Output the [X, Y] coordinate of the center of the cell containing the given text.  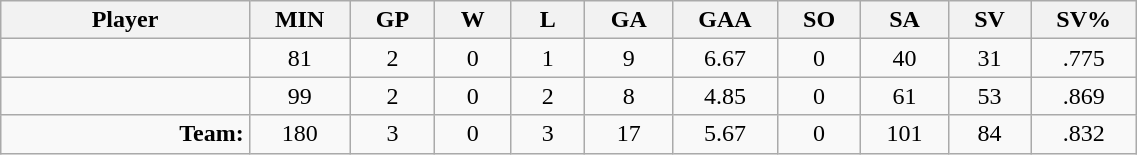
SO [819, 20]
17 [629, 134]
9 [629, 58]
Team: [125, 134]
8 [629, 96]
4.85 [724, 96]
L [548, 20]
SV [989, 20]
180 [300, 134]
1 [548, 58]
.775 [1084, 58]
.832 [1084, 134]
W [473, 20]
Player [125, 20]
6.67 [724, 58]
101 [905, 134]
40 [905, 58]
5.67 [724, 134]
SV% [1084, 20]
31 [989, 58]
81 [300, 58]
.869 [1084, 96]
SA [905, 20]
99 [300, 96]
84 [989, 134]
GP [392, 20]
61 [905, 96]
MIN [300, 20]
GAA [724, 20]
53 [989, 96]
GA [629, 20]
